Find where the given text appears and provide that cell's center as (X, Y) coordinate. 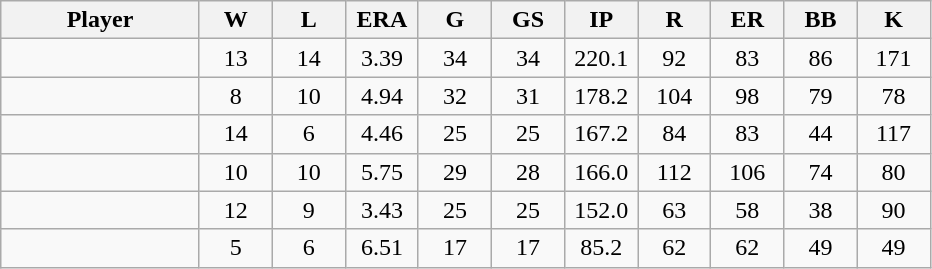
178.2 (602, 96)
58 (748, 210)
104 (674, 96)
ERA (382, 20)
5 (236, 248)
112 (674, 172)
152.0 (602, 210)
W (236, 20)
166.0 (602, 172)
28 (528, 172)
Player (100, 20)
117 (894, 134)
92 (674, 58)
G (454, 20)
BB (820, 20)
6.51 (382, 248)
44 (820, 134)
86 (820, 58)
220.1 (602, 58)
90 (894, 210)
3.39 (382, 58)
38 (820, 210)
98 (748, 96)
32 (454, 96)
167.2 (602, 134)
IP (602, 20)
31 (528, 96)
GS (528, 20)
3.43 (382, 210)
4.46 (382, 134)
74 (820, 172)
13 (236, 58)
K (894, 20)
63 (674, 210)
80 (894, 172)
9 (308, 210)
8 (236, 96)
L (308, 20)
12 (236, 210)
106 (748, 172)
78 (894, 96)
84 (674, 134)
85.2 (602, 248)
R (674, 20)
5.75 (382, 172)
ER (748, 20)
171 (894, 58)
29 (454, 172)
4.94 (382, 96)
79 (820, 96)
